Output the [X, Y] coordinate of the center of the cell containing the given text.  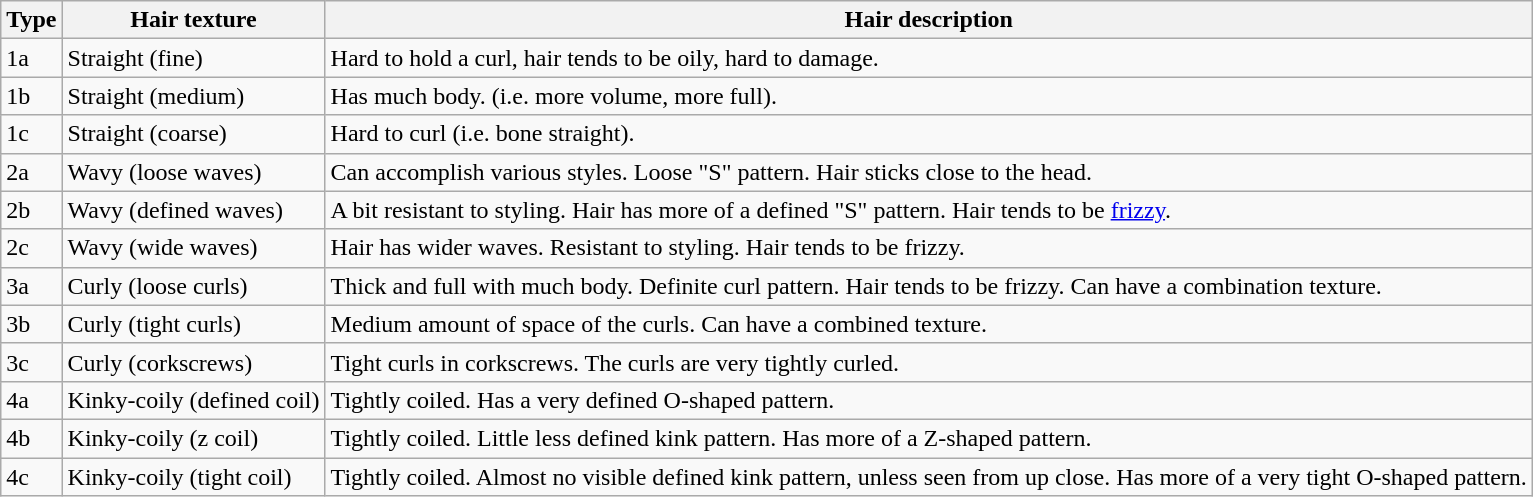
Thick and full with much body. Definite curl pattern. Hair tends to be frizzy. Can have a combination texture. [928, 286]
2a [32, 172]
Medium amount of space of the curls. Can have a combined texture. [928, 324]
Wavy (defined waves) [194, 210]
1a [32, 58]
1c [32, 134]
3c [32, 362]
Hard to curl (i.e. bone straight). [928, 134]
1b [32, 96]
Hair texture [194, 20]
Tightly coiled. Almost no visible defined kink pattern, unless seen from up close. Has more of a very tight O-shaped pattern. [928, 477]
2c [32, 248]
Straight (coarse) [194, 134]
Wavy (wide waves) [194, 248]
Wavy (loose waves) [194, 172]
2b [32, 210]
Can accomplish various styles. Loose "S" pattern. Hair sticks close to the head. [928, 172]
Hard to hold a curl, hair tends to be oily, hard to damage. [928, 58]
Hair has wider waves. Resistant to styling. Hair tends to be frizzy. [928, 248]
4b [32, 438]
Curly (loose curls) [194, 286]
Has much body. (i.e. more volume, more full). [928, 96]
Curly (tight curls) [194, 324]
Curly (corkscrews) [194, 362]
Straight (medium) [194, 96]
4a [32, 400]
Tightly coiled. Little less defined kink pattern. Has more of a Z-shaped pattern. [928, 438]
Kinky-coily (defined coil) [194, 400]
Tight curls in corkscrews. The curls are very tightly curled. [928, 362]
Kinky-coily (tight coil) [194, 477]
Kinky-coily (z coil) [194, 438]
3a [32, 286]
A bit resistant to styling. Hair has more of a defined "S" pattern. Hair tends to be frizzy. [928, 210]
Type [32, 20]
Straight (fine) [194, 58]
Hair description [928, 20]
Tightly coiled. Has a very defined O-shaped pattern. [928, 400]
3b [32, 324]
4c [32, 477]
